Output the (x, y) coordinate of the center of the cell containing the given text.  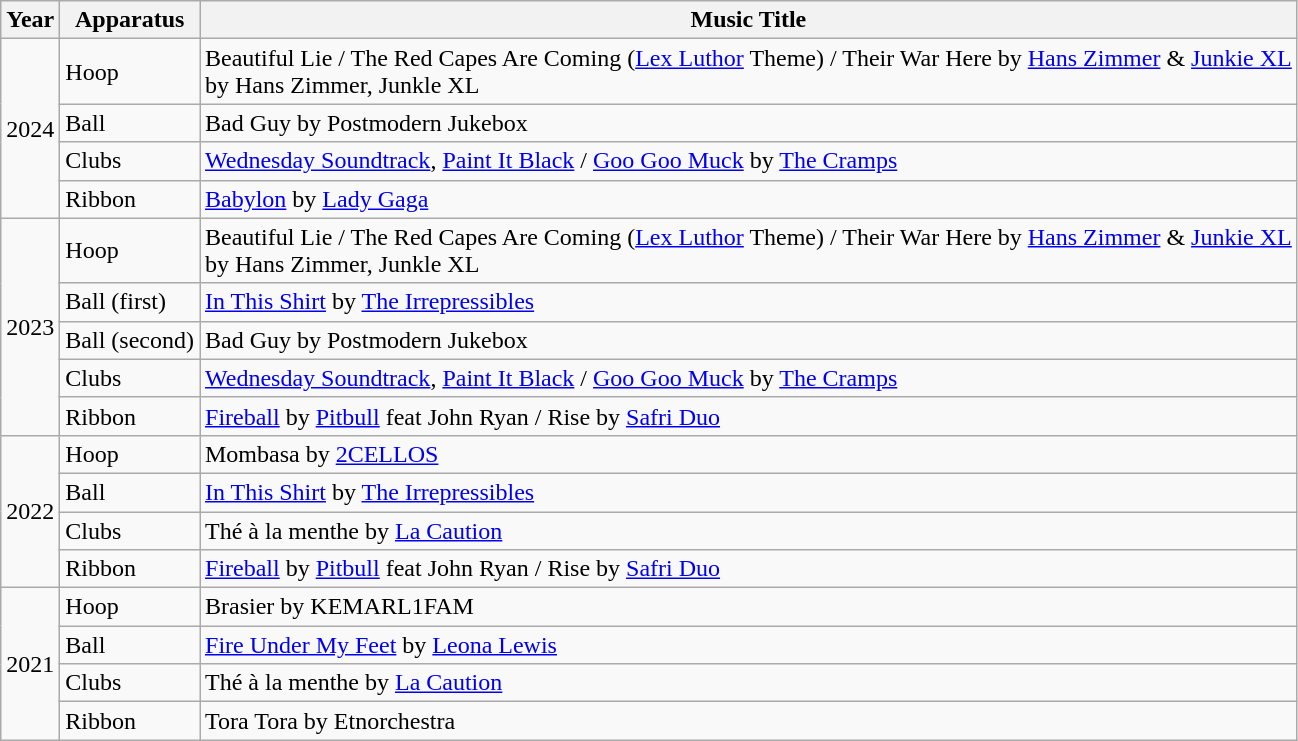
Apparatus (130, 20)
2021 (30, 664)
Fire Under My Feet by Leona Lewis (749, 645)
Year (30, 20)
2022 (30, 511)
2023 (30, 326)
Mombasa by 2CELLOS (749, 454)
Tora Tora by Etnorchestra (749, 721)
Babylon by Lady Gaga (749, 199)
2024 (30, 128)
Brasier by KEMARL1FAM (749, 607)
Ball (second) (130, 340)
Ball (first) (130, 302)
Music Title (749, 20)
